Find where the given text appears and provide that cell's center as [X, Y] coordinate. 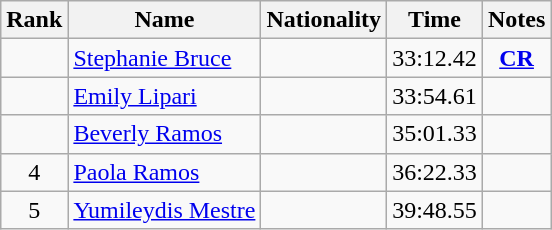
Emily Lipari [164, 96]
Stephanie Bruce [164, 58]
4 [34, 172]
Name [164, 20]
Yumileydis Mestre [164, 210]
Notes [516, 20]
CR [516, 58]
36:22.33 [435, 172]
Rank [34, 20]
Beverly Ramos [164, 134]
39:48.55 [435, 210]
5 [34, 210]
Time [435, 20]
33:12.42 [435, 58]
33:54.61 [435, 96]
35:01.33 [435, 134]
Paola Ramos [164, 172]
Nationality [324, 20]
